For the text-containing cell, return its midpoint in (X, Y) coordinate format. 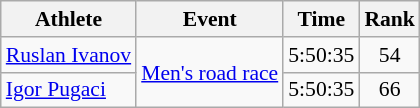
Men's road race (210, 72)
54 (390, 55)
Event (210, 19)
Ruslan Ivanov (68, 55)
Time (321, 19)
Igor Pugaci (68, 90)
66 (390, 90)
Athlete (68, 19)
Rank (390, 19)
